Output the (X, Y) coordinate of the center of the cell containing the given text.  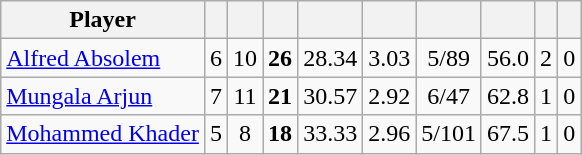
Alfred Absolem (103, 58)
10 (244, 58)
Mohammed Khader (103, 134)
8 (244, 134)
2 (546, 58)
5/101 (449, 134)
18 (280, 134)
26 (280, 58)
5/89 (449, 58)
67.5 (508, 134)
7 (216, 96)
2.96 (390, 134)
Mungala Arjun (103, 96)
56.0 (508, 58)
6/47 (449, 96)
28.34 (330, 58)
6 (216, 58)
Player (103, 20)
11 (244, 96)
3.03 (390, 58)
2.92 (390, 96)
33.33 (330, 134)
5 (216, 134)
30.57 (330, 96)
62.8 (508, 96)
21 (280, 96)
